Output the [X, Y] coordinate of the center of the cell containing the given text.  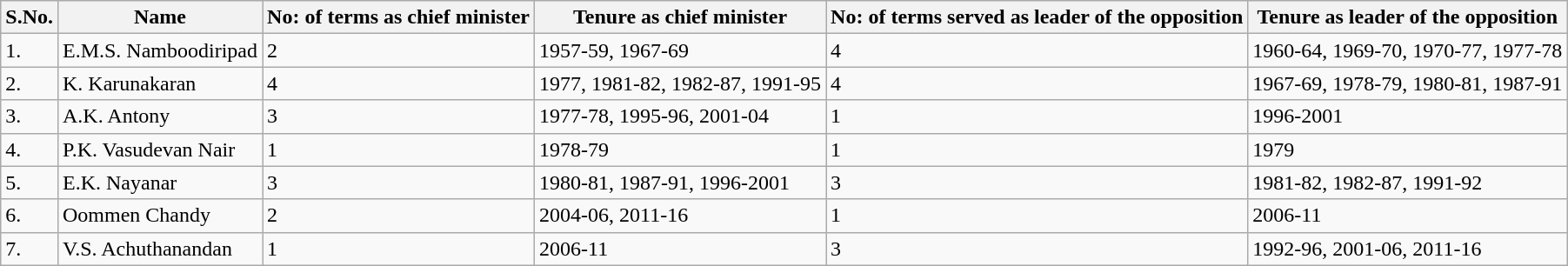
V.S. Achuthanandan [160, 249]
P.K. Vasudevan Nair [160, 150]
E.K. Nayanar [160, 183]
1978-79 [680, 150]
No: of terms served as leader of the opposition [1037, 17]
1. [30, 50]
Oommen Chandy [160, 216]
No: of terms as chief minister [398, 17]
1980-81, 1987-91, 1996-2001 [680, 183]
3. [30, 116]
1981-82, 1982-87, 1991-92 [1407, 183]
1957-59, 1967-69 [680, 50]
1967-69, 1978-79, 1980-81, 1987-91 [1407, 83]
5. [30, 183]
1992-96, 2001-06, 2011-16 [1407, 249]
1996-2001 [1407, 116]
Tenure as leader of the opposition [1407, 17]
4. [30, 150]
Tenure as chief minister [680, 17]
2004-06, 2011-16 [680, 216]
A.K. Antony [160, 116]
1977, 1981-82, 1982-87, 1991-95 [680, 83]
S.No. [30, 17]
1979 [1407, 150]
7. [30, 249]
Name [160, 17]
2. [30, 83]
1977-78, 1995-96, 2001-04 [680, 116]
K. Karunakaran [160, 83]
6. [30, 216]
1960-64, 1969-70, 1970-77, 1977-78 [1407, 50]
E.M.S. Namboodiripad [160, 50]
